Search for the cell housing the specified text and yield its [x, y] center coordinate. 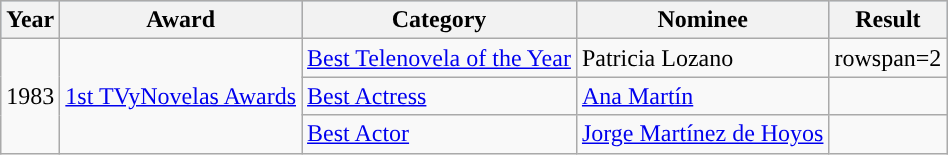
Jorge Martínez de Hoyos [702, 134]
rowspan=2 [888, 58]
Category [440, 20]
1983 [30, 96]
1st TVyNovelas Awards [181, 96]
Best Actress [440, 96]
Ana Martín [702, 96]
Patricia Lozano [702, 58]
Best Telenovela of the Year [440, 58]
Result [888, 20]
Best Actor [440, 134]
Nominee [702, 20]
Award [181, 20]
Year [30, 20]
